Extract the (X, Y) coordinate from the center of the cell holding the provided text.  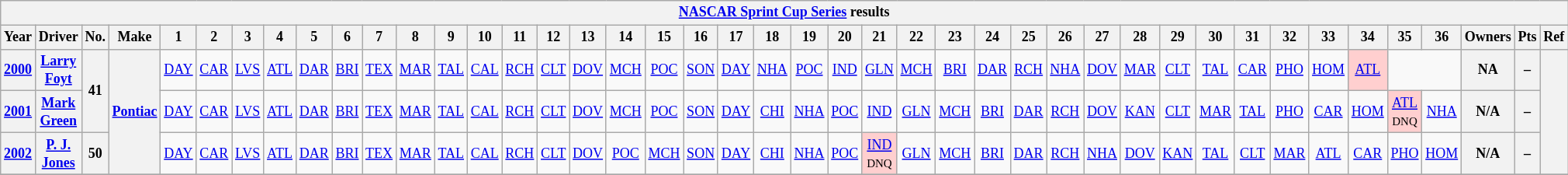
11 (520, 37)
26 (1065, 37)
35 (1404, 37)
21 (880, 37)
5 (313, 37)
2000 (19, 70)
6 (348, 37)
32 (1289, 37)
25 (1029, 37)
12 (554, 37)
22 (916, 37)
NASCAR Sprint Cup Series results (784, 12)
2001 (19, 112)
Pontiac (135, 112)
ATLDNQ (1404, 112)
18 (773, 37)
16 (701, 37)
No. (95, 37)
33 (1328, 37)
17 (736, 37)
23 (955, 37)
15 (664, 37)
NA (1488, 70)
Owners (1488, 37)
P. J. Jones (58, 153)
INDDNQ (880, 153)
28 (1140, 37)
2 (214, 37)
30 (1216, 37)
50 (95, 153)
Driver (58, 37)
9 (451, 37)
36 (1442, 37)
31 (1252, 37)
13 (588, 37)
27 (1102, 37)
Ref (1554, 37)
Mark Green (58, 112)
Year (19, 37)
19 (809, 37)
41 (95, 90)
Pts (1527, 37)
1 (178, 37)
34 (1367, 37)
Larry Foyt (58, 70)
8 (415, 37)
10 (484, 37)
14 (625, 37)
2002 (19, 153)
3 (248, 37)
Make (135, 37)
29 (1178, 37)
24 (993, 37)
7 (379, 37)
20 (845, 37)
4 (280, 37)
